Capture the cell that displays the provided text and extract its (X, Y) central coordinate. 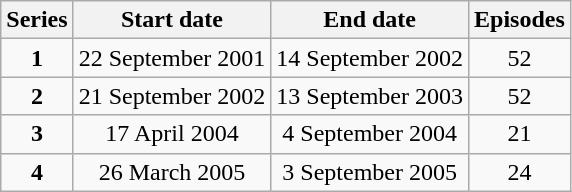
End date (370, 20)
Series (37, 20)
17 April 2004 (172, 134)
3 (37, 134)
4 September 2004 (370, 134)
4 (37, 172)
26 March 2005 (172, 172)
24 (520, 172)
21 (520, 134)
14 September 2002 (370, 58)
22 September 2001 (172, 58)
13 September 2003 (370, 96)
Start date (172, 20)
3 September 2005 (370, 172)
2 (37, 96)
Episodes (520, 20)
21 September 2002 (172, 96)
1 (37, 58)
